Detect which cell encompasses the target text, then output its [x, y] center coordinate. 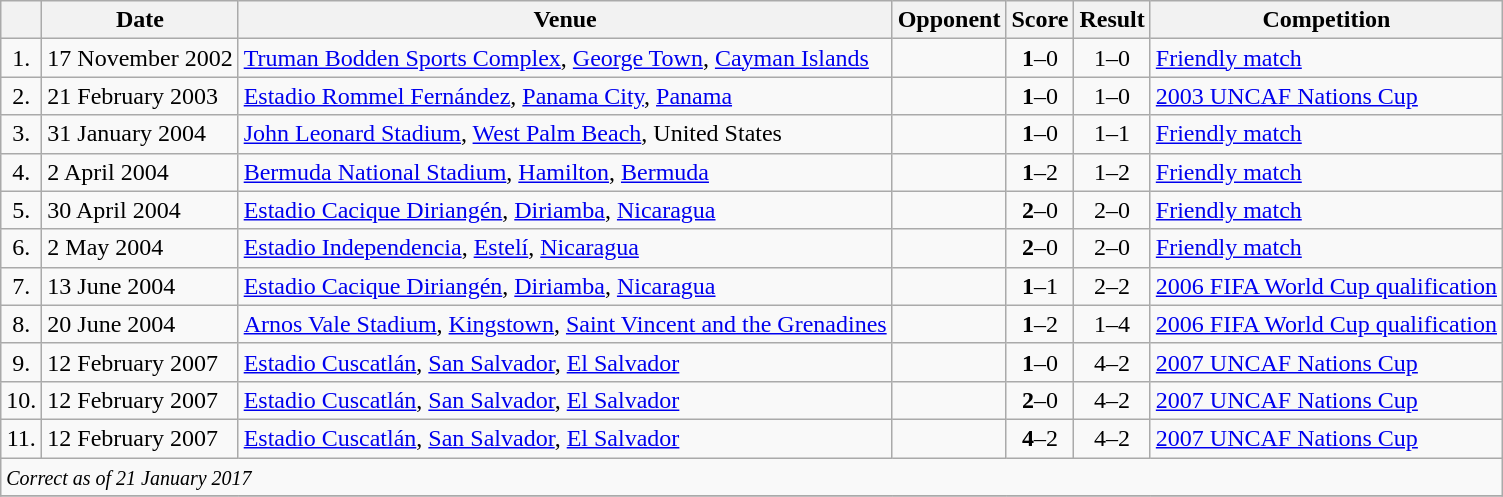
9. [22, 362]
17 November 2002 [140, 58]
10. [22, 400]
Bermuda National Stadium, Hamilton, Bermuda [565, 172]
20 June 2004 [140, 324]
2 April 2004 [140, 172]
Estadio Independencia, Estelí, Nicaragua [565, 248]
7. [22, 286]
3. [22, 134]
2–2 [1112, 286]
Competition [1326, 20]
6. [22, 248]
1–4 [1112, 324]
4. [22, 172]
Correct as of 21 January 2017 [752, 477]
Date [140, 20]
Score [1040, 20]
Truman Bodden Sports Complex, George Town, Cayman Islands [565, 58]
31 January 2004 [140, 134]
Result [1112, 20]
Estadio Rommel Fernández, Panama City, Panama [565, 96]
11. [22, 438]
Opponent [949, 20]
2 May 2004 [140, 248]
1. [22, 58]
2003 UNCAF Nations Cup [1326, 96]
Venue [565, 20]
2. [22, 96]
13 June 2004 [140, 286]
John Leonard Stadium, West Palm Beach, United States [565, 134]
Arnos Vale Stadium, Kingstown, Saint Vincent and the Grenadines [565, 324]
21 February 2003 [140, 96]
5. [22, 210]
30 April 2004 [140, 210]
8. [22, 324]
